Capture the cell that displays the provided text and extract its (X, Y) central coordinate. 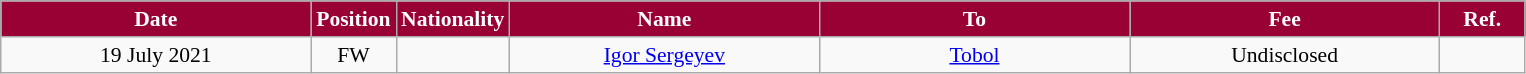
Tobol (974, 55)
Date (156, 19)
Name (664, 19)
To (974, 19)
FW (354, 55)
19 July 2021 (156, 55)
Nationality (452, 19)
Igor Sergeyev (664, 55)
Fee (1285, 19)
Position (354, 19)
Ref. (1482, 19)
Undisclosed (1285, 55)
